Provide the (x, y) coordinate of the cell's center where the given text is located.  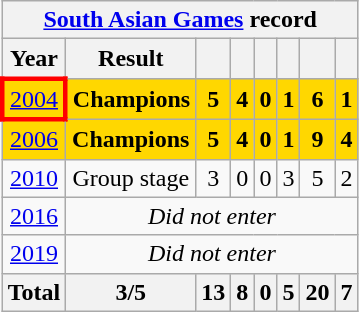
South Asian Games record (180, 20)
Group stage (131, 178)
9 (318, 139)
3/5 (131, 292)
2010 (34, 178)
7 (346, 292)
2006 (34, 139)
2016 (34, 216)
2004 (34, 98)
13 (214, 292)
6 (318, 98)
Year (34, 59)
2019 (34, 254)
Total (34, 292)
20 (318, 292)
2 (346, 178)
Result (131, 59)
8 (242, 292)
